Provide the (X, Y) coordinate of the cell's center where the given text is located.  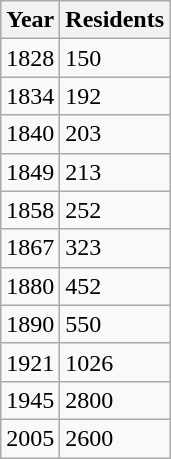
1880 (30, 286)
1828 (30, 58)
Residents (115, 20)
192 (115, 96)
1890 (30, 324)
1858 (30, 210)
Year (30, 20)
1834 (30, 96)
1849 (30, 172)
150 (115, 58)
1945 (30, 400)
1921 (30, 362)
1840 (30, 134)
323 (115, 248)
203 (115, 134)
252 (115, 210)
452 (115, 286)
2600 (115, 438)
213 (115, 172)
2800 (115, 400)
550 (115, 324)
2005 (30, 438)
1026 (115, 362)
1867 (30, 248)
